For the text-containing cell, return its midpoint in (x, y) coordinate format. 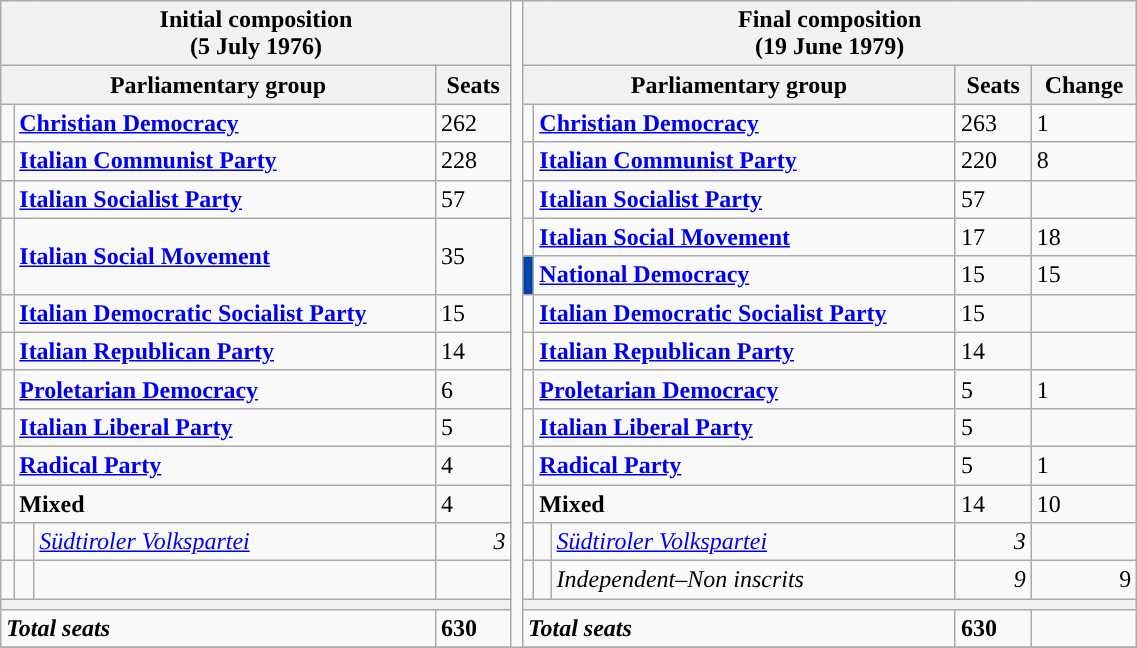
17 (993, 237)
35 (473, 256)
Final composition(19 June 1979) (829, 34)
8 (1084, 161)
220 (993, 161)
National Democracy (745, 275)
228 (473, 161)
18 (1084, 237)
6 (473, 389)
Change (1084, 85)
Independent–Non inscrits (753, 580)
Initial composition(5 July 1976) (256, 34)
10 (1084, 503)
263 (993, 123)
262 (473, 123)
